For the text-containing cell, return its midpoint in (x, y) coordinate format. 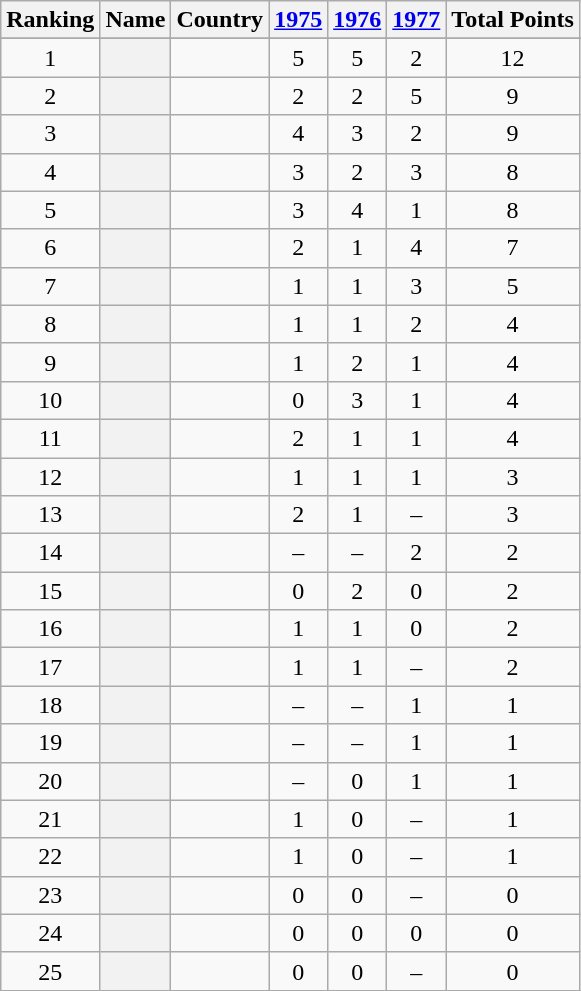
1977 (416, 20)
Ranking (50, 20)
15 (50, 591)
13 (50, 515)
25 (50, 971)
6 (50, 248)
Country (220, 20)
19 (50, 743)
20 (50, 781)
17 (50, 667)
16 (50, 629)
1975 (298, 20)
11 (50, 438)
14 (50, 553)
23 (50, 895)
Name (136, 20)
21 (50, 819)
Total Points (513, 20)
10 (50, 400)
18 (50, 705)
24 (50, 933)
1976 (358, 20)
22 (50, 857)
